Find where the given text appears and provide that cell's center as (x, y) coordinate. 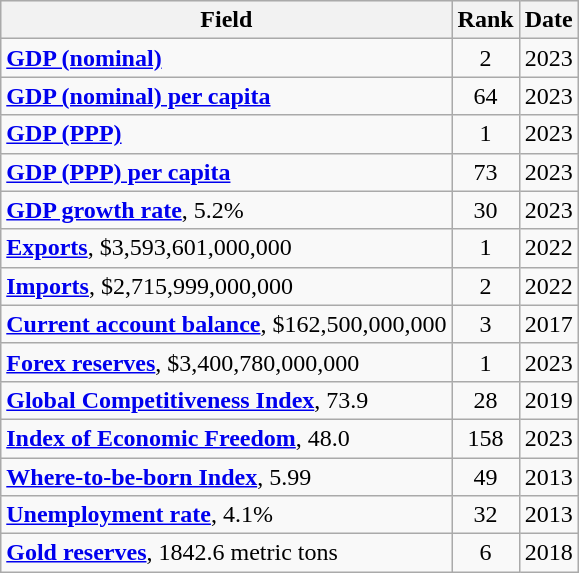
Index of Economic Freedom, 48.0 (226, 438)
GDP (nominal) (226, 58)
GDP (nominal) per capita (226, 96)
6 (486, 553)
GDP (PPP) (226, 134)
2018 (548, 553)
2019 (548, 400)
73 (486, 172)
Exports, $3,593,601,000,000 (226, 248)
Current account balance, $162,500,000,000 (226, 324)
Gold reserves, 1842.6 metric tons (226, 553)
Rank (486, 20)
158 (486, 438)
GDP (PPP) per capita (226, 172)
Where-to-be-born Index, 5.99 (226, 477)
GDP growth rate, 5.2% (226, 210)
49 (486, 477)
2017 (548, 324)
Forex reserves, $3,400,780,000,000 (226, 362)
3 (486, 324)
Imports, $2,715,999,000,000 (226, 286)
Date (548, 20)
30 (486, 210)
28 (486, 400)
Global Competitiveness Index, 73.9 (226, 400)
64 (486, 96)
Unemployment rate, 4.1% (226, 515)
Field (226, 20)
32 (486, 515)
